Output the (X, Y) coordinate of the center of the cell containing the given text.  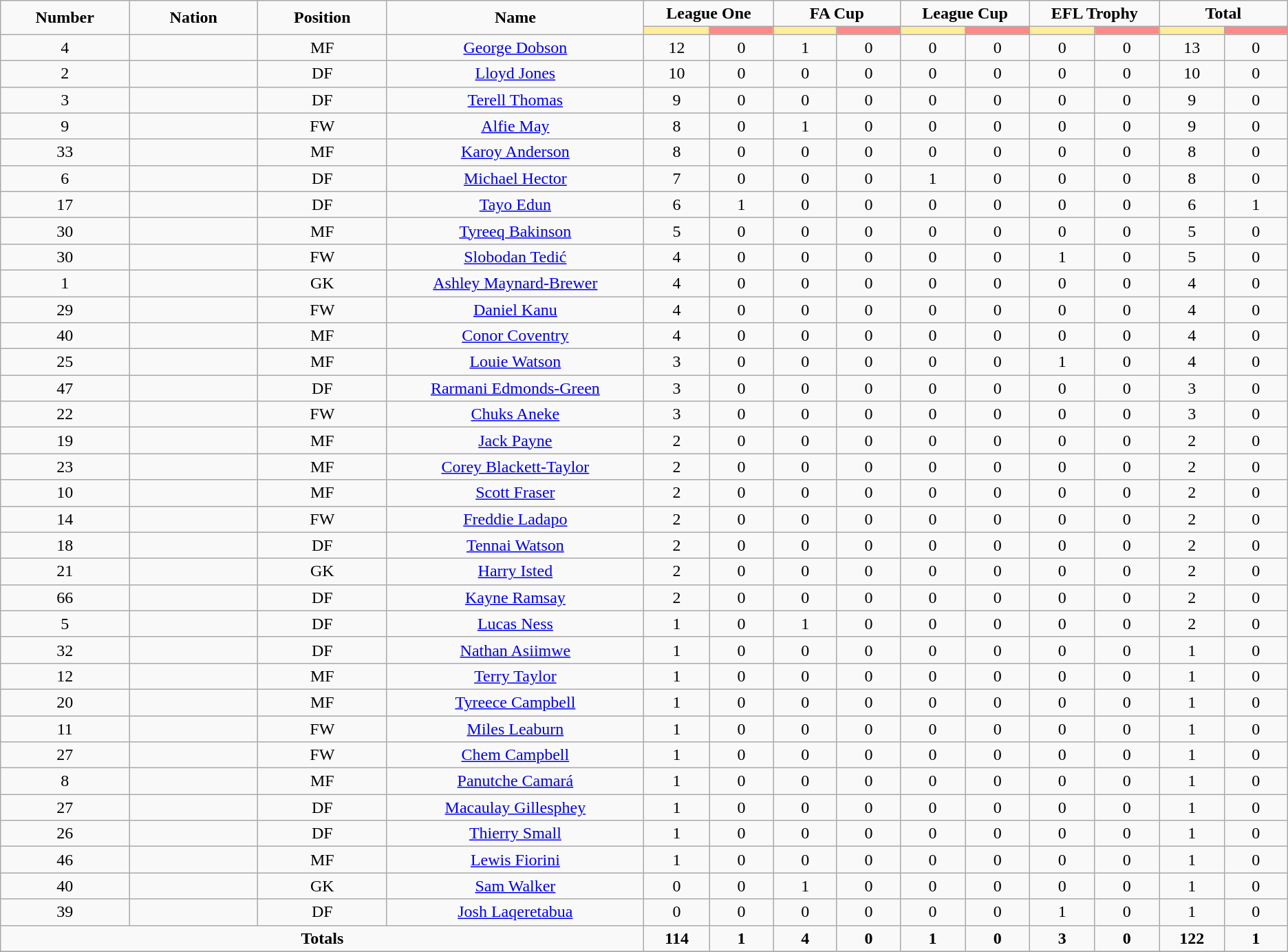
Alfie May (515, 126)
Jack Payne (515, 441)
Miles Leaburn (515, 729)
Karoy Anderson (515, 152)
Lewis Fiorini (515, 860)
Chem Campbell (515, 755)
18 (65, 545)
17 (65, 204)
Tennai Watson (515, 545)
Terry Taylor (515, 676)
Josh Laqeretabua (515, 912)
George Dobson (515, 47)
Harry Isted (515, 571)
Tyreeq Bakinson (515, 231)
Rarmani Edmonds-Green (515, 388)
19 (65, 441)
Daniel Kanu (515, 309)
Lucas Ness (515, 624)
FA Cup (837, 14)
Slobodan Tedić (515, 257)
Scott Fraser (515, 493)
Lloyd Jones (515, 74)
Nathan Asiimwe (515, 650)
Terell Thomas (515, 100)
League Cup (965, 14)
Sam Walker (515, 886)
Totals (322, 938)
Tayo Edun (515, 204)
Macaulay Gillesphey (515, 807)
Position (322, 18)
Nation (194, 18)
Panutche Camará (515, 781)
25 (65, 362)
Corey Blackett-Taylor (515, 467)
League One (709, 14)
66 (65, 597)
EFL Trophy (1095, 14)
Michael Hector (515, 178)
Number (65, 18)
21 (65, 571)
29 (65, 309)
Tyreece Campbell (515, 702)
122 (1192, 938)
22 (65, 414)
11 (65, 729)
Freddie Ladapo (515, 519)
14 (65, 519)
20 (65, 702)
Ashley Maynard-Brewer (515, 283)
33 (65, 152)
Total (1223, 14)
Thierry Small (515, 834)
47 (65, 388)
114 (677, 938)
Conor Coventry (515, 336)
32 (65, 650)
26 (65, 834)
Louie Watson (515, 362)
13 (1192, 47)
Kayne Ramsay (515, 597)
46 (65, 860)
7 (677, 178)
39 (65, 912)
23 (65, 467)
Name (515, 18)
Chuks Aneke (515, 414)
